Extract the (x, y) coordinate from the center of the cell holding the provided text.  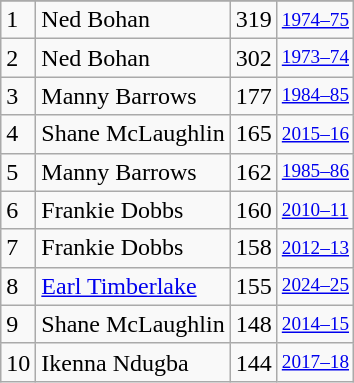
2012–13 (315, 248)
7 (18, 248)
148 (254, 324)
1973–74 (315, 58)
2014–15 (315, 324)
177 (254, 96)
302 (254, 58)
2024–25 (315, 286)
319 (254, 20)
Ikenna Ndugba (133, 362)
162 (254, 172)
144 (254, 362)
165 (254, 134)
155 (254, 286)
4 (18, 134)
160 (254, 210)
6 (18, 210)
1985–86 (315, 172)
Earl Timberlake (133, 286)
8 (18, 286)
1974–75 (315, 20)
158 (254, 248)
10 (18, 362)
2017–18 (315, 362)
2010–11 (315, 210)
3 (18, 96)
1984–85 (315, 96)
1 (18, 20)
5 (18, 172)
2015–16 (315, 134)
9 (18, 324)
2 (18, 58)
